Identify which cell holds the provided text, then report its [x, y] central coordinate. 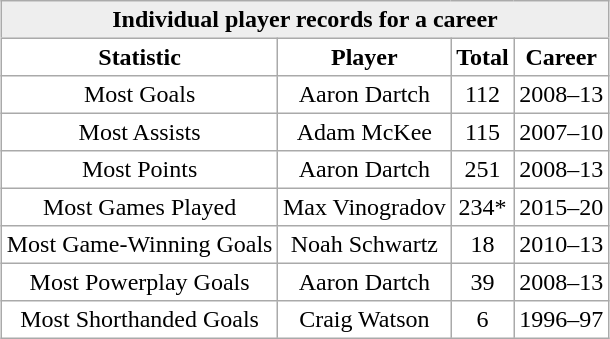
Most Points [140, 170]
Most Game-Winning Goals [140, 245]
251 [482, 170]
39 [482, 282]
Most Powerplay Goals [140, 282]
Max Vinogradov [364, 207]
Statistic [140, 57]
115 [482, 132]
Noah Schwartz [364, 245]
2010–13 [561, 245]
Most Shorthanded Goals [140, 320]
Most Assists [140, 132]
112 [482, 95]
Most Games Played [140, 207]
2007–10 [561, 132]
Adam McKee [364, 132]
18 [482, 245]
Career [561, 57]
Player [364, 57]
Individual player records for a career [306, 20]
Craig Watson [364, 320]
2015–20 [561, 207]
234* [482, 207]
Total [482, 57]
6 [482, 320]
Most Goals [140, 95]
1996–97 [561, 320]
